Search for the cell housing the specified text and yield its (x, y) center coordinate. 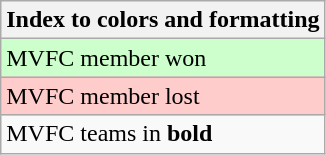
MVFC member lost (163, 96)
MVFC teams in bold (163, 134)
MVFC member won (163, 58)
Index to colors and formatting (163, 20)
